Scan for the cell matching the given text and deliver its (x, y) coordinate at center. 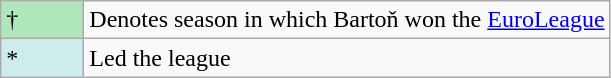
* (42, 58)
† (42, 20)
Denotes season in which Bartoň won the EuroLeague (347, 20)
Led the league (347, 58)
